Determine the [X, Y] coordinate at the center of the cell enclosing the given text.  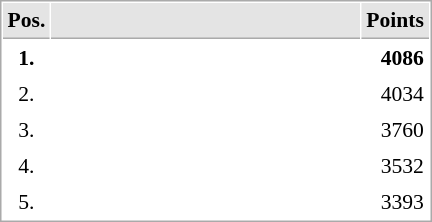
5. [26, 201]
4086 [396, 57]
4. [26, 165]
3. [26, 129]
1. [26, 57]
3760 [396, 129]
Points [396, 21]
3532 [396, 165]
Pos. [26, 21]
4034 [396, 93]
2. [26, 93]
3393 [396, 201]
